Extract the [X, Y] coordinate from the center of the cell holding the provided text.  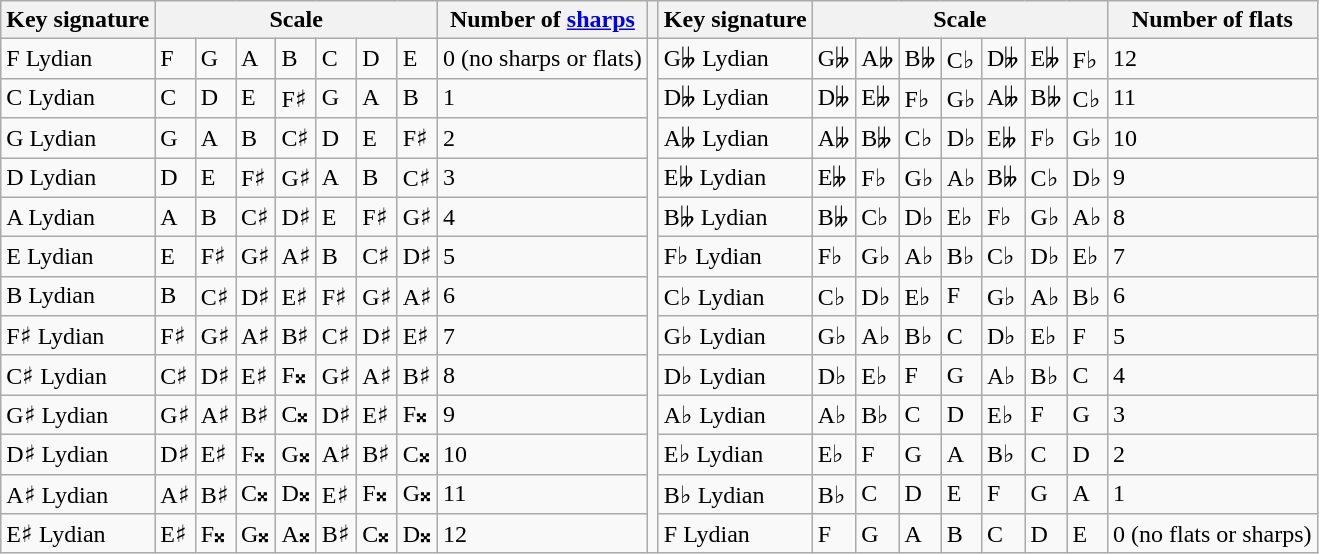
D♯ Lydian [78, 454]
Number of sharps [543, 20]
B♭ Lydian [735, 494]
Number of flats [1212, 20]
A𝄪 [296, 534]
G♭ Lydian [735, 336]
C♭ Lydian [735, 296]
A Lydian [78, 217]
0 (no sharps or flats) [543, 59]
E𝄫 Lydian [735, 178]
A♯ Lydian [78, 494]
A♭ Lydian [735, 415]
E♭ Lydian [735, 454]
0 (no flats or sharps) [1212, 534]
C Lydian [78, 98]
G𝄫 Lydian [735, 59]
D♭ Lydian [735, 375]
B Lydian [78, 296]
F♭ Lydian [735, 257]
G♯ Lydian [78, 415]
F♯ Lydian [78, 336]
G Lydian [78, 138]
D𝄫 Lydian [735, 98]
D Lydian [78, 178]
E Lydian [78, 257]
C♯ Lydian [78, 375]
E♯ Lydian [78, 534]
B𝄫 Lydian [735, 217]
A𝄫 Lydian [735, 138]
G𝄫 [834, 59]
